Search for the cell housing the specified text and yield its [x, y] center coordinate. 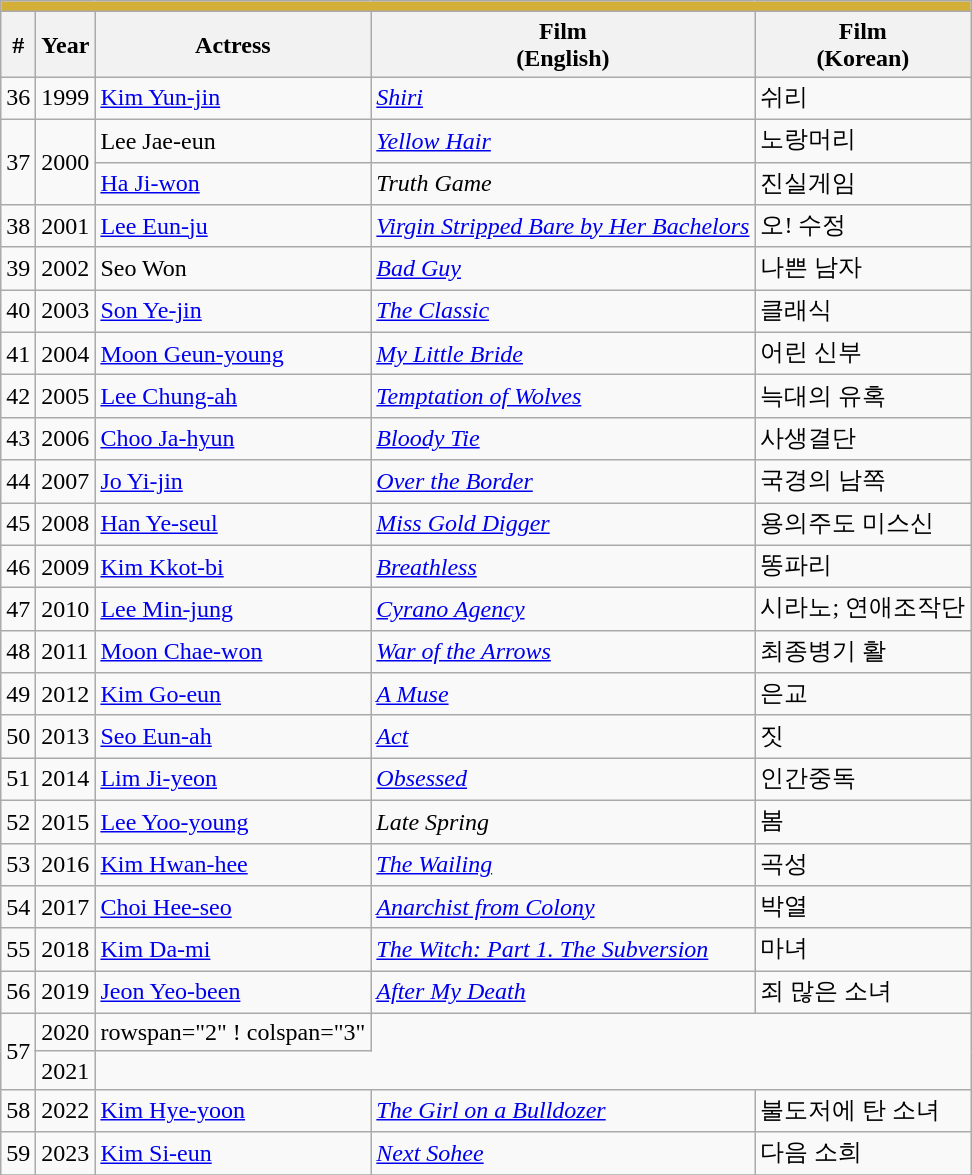
42 [18, 396]
짓 [863, 736]
52 [18, 822]
진실게임 [863, 184]
나쁜 남자 [863, 268]
쉬리 [863, 98]
rowspan="2" ! colspan="3" [233, 1032]
Kim Si-eun [233, 1154]
45 [18, 524]
2011 [66, 652]
Lim Ji-yeon [233, 780]
Kim Da-mi [233, 950]
47 [18, 610]
Breathless [563, 566]
2007 [66, 482]
Lee Min-jung [233, 610]
44 [18, 482]
2015 [66, 822]
용의주도 미스신 [863, 524]
40 [18, 312]
2005 [66, 396]
은교 [863, 694]
Moon Chae-won [233, 652]
2021 [66, 1070]
50 [18, 736]
늑대의 유혹 [863, 396]
Temptation of Wolves [563, 396]
58 [18, 1110]
Choi Hee-seo [233, 908]
53 [18, 864]
The Witch: Part 1. The Subversion [563, 950]
Year [66, 44]
죄 많은 소녀 [863, 992]
Virgin Stripped Bare by Her Bachelors [563, 226]
곡성 [863, 864]
Ha Ji-won [233, 184]
2008 [66, 524]
Cyrano Agency [563, 610]
Bad Guy [563, 268]
박열 [863, 908]
Actress [233, 44]
37 [18, 162]
2009 [66, 566]
39 [18, 268]
Kim Hwan-hee [233, 864]
봄 [863, 822]
Obsessed [563, 780]
2002 [66, 268]
2012 [66, 694]
The Classic [563, 312]
59 [18, 1154]
The Girl on a Bulldozer [563, 1110]
2014 [66, 780]
Next Sohee [563, 1154]
다음 소희 [863, 1154]
Kim Yun-jin [233, 98]
Jo Yi-jin [233, 482]
Film(English) [563, 44]
# [18, 44]
2010 [66, 610]
49 [18, 694]
My Little Bride [563, 354]
Shiri [563, 98]
Son Ye-jin [233, 312]
43 [18, 438]
2016 [66, 864]
56 [18, 992]
Lee Jae-eun [233, 140]
Han Ye-seul [233, 524]
36 [18, 98]
38 [18, 226]
46 [18, 566]
War of the Arrows [563, 652]
마녀 [863, 950]
Kim Go-eun [233, 694]
노랑머리 [863, 140]
Jeon Yeo-been [233, 992]
1999 [66, 98]
Kim Hye-yoon [233, 1110]
2023 [66, 1154]
2020 [66, 1032]
54 [18, 908]
A Muse [563, 694]
어린 신부 [863, 354]
국경의 남쪽 [863, 482]
Late Spring [563, 822]
Anarchist from Colony [563, 908]
2003 [66, 312]
Lee Eun-ju [233, 226]
인간중독 [863, 780]
2019 [66, 992]
Lee Yoo-young [233, 822]
2006 [66, 438]
Truth Game [563, 184]
The Wailing [563, 864]
Over the Border [563, 482]
클래식 [863, 312]
Yellow Hair [563, 140]
48 [18, 652]
2017 [66, 908]
Act [563, 736]
57 [18, 1051]
사생결단 [863, 438]
Choo Ja-hyun [233, 438]
Seo Won [233, 268]
Miss Gold Digger [563, 524]
55 [18, 950]
Moon Geun-young [233, 354]
오! 수정 [863, 226]
2001 [66, 226]
After My Death [563, 992]
2018 [66, 950]
2000 [66, 162]
41 [18, 354]
Kim Kkot-bi [233, 566]
불도저에 탄 소녀 [863, 1110]
51 [18, 780]
Lee Chung-ah [233, 396]
최종병기 활 [863, 652]
2004 [66, 354]
똥파리 [863, 566]
Seo Eun-ah [233, 736]
시라노; 연애조작단 [863, 610]
2013 [66, 736]
Film(Korean) [863, 44]
2022 [66, 1110]
Bloody Tie [563, 438]
